Determine the (X, Y) coordinate at the center of the cell enclosing the given text.  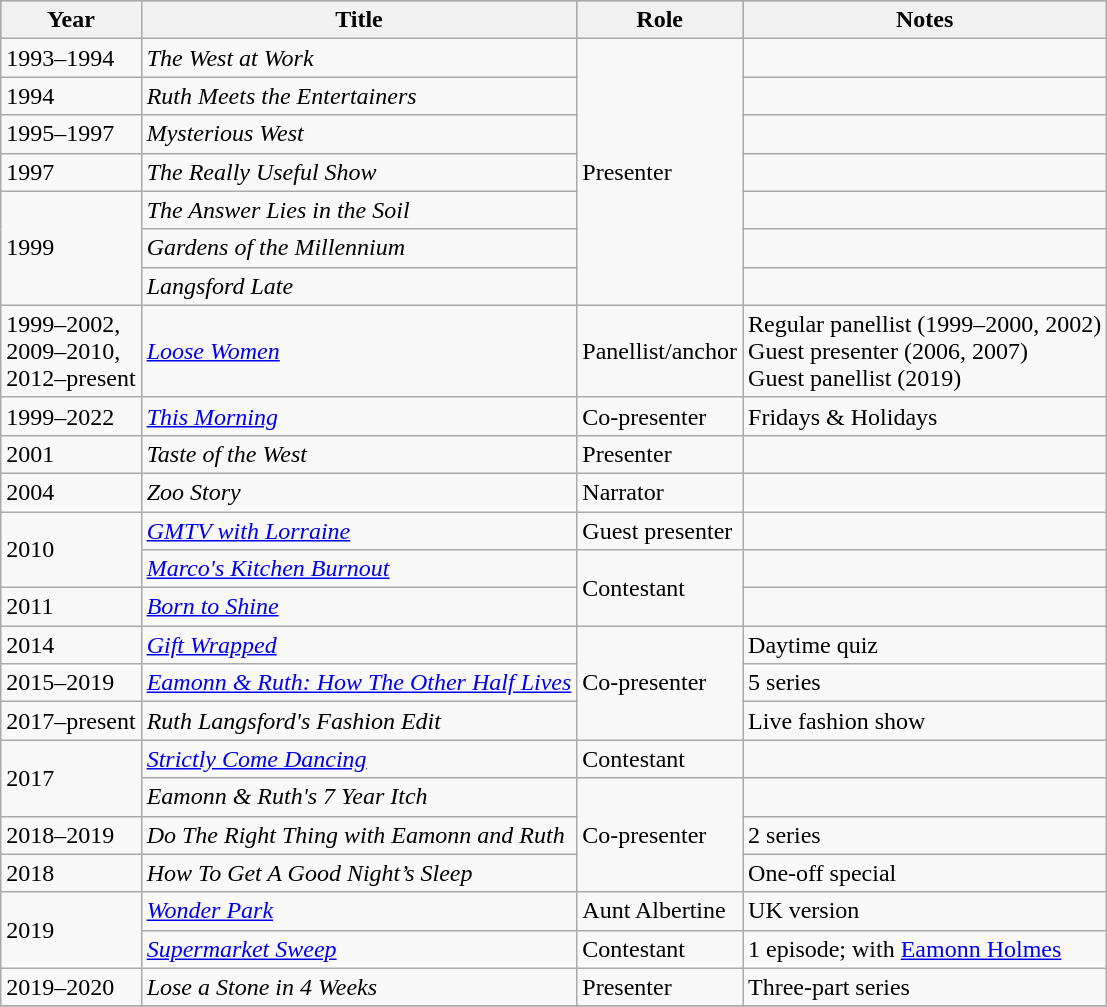
Marco's Kitchen Burnout (359, 569)
1994 (71, 96)
Eamonn & Ruth: How The Other Half Lives (359, 683)
2 series (925, 835)
Title (359, 20)
Year (71, 20)
Ruth Langsford's Fashion Edit (359, 721)
1999 (71, 248)
Loose Women (359, 351)
Do The Right Thing with Eamonn and Ruth (359, 835)
Notes (925, 20)
2019 (71, 930)
2011 (71, 607)
5 series (925, 683)
Wonder Park (359, 911)
Langsford Late (359, 286)
Taste of the West (359, 454)
1999–2022 (71, 416)
Live fashion show (925, 721)
Role (660, 20)
Ruth Meets the Entertainers (359, 96)
Fridays & Holidays (925, 416)
The West at Work (359, 58)
Narrator (660, 492)
2019–2020 (71, 987)
2010 (71, 550)
2015–2019 (71, 683)
How To Get A Good Night’s Sleep (359, 873)
2001 (71, 454)
Panellist/anchor (660, 351)
Gift Wrapped (359, 645)
Eamonn & Ruth's 7 Year Itch (359, 797)
Regular panellist (1999–2000, 2002)Guest presenter (2006, 2007)Guest panellist (2019) (925, 351)
The Really Useful Show (359, 172)
Mysterious West (359, 134)
2017–present (71, 721)
Three-part series (925, 987)
2018 (71, 873)
2014 (71, 645)
The Answer Lies in the Soil (359, 210)
Lose a Stone in 4 Weeks (359, 987)
Aunt Albertine (660, 911)
GMTV with Lorraine (359, 531)
One-off special (925, 873)
1999–2002,2009–2010,2012–present (71, 351)
Guest presenter (660, 531)
2018–2019 (71, 835)
Strictly Come Dancing (359, 759)
This Morning (359, 416)
UK version (925, 911)
Gardens of the Millennium (359, 248)
1995–1997 (71, 134)
1 episode; with Eamonn Holmes (925, 949)
Supermarket Sweep (359, 949)
Daytime quiz (925, 645)
1997 (71, 172)
2017 (71, 778)
1993–1994 (71, 58)
2004 (71, 492)
Born to Shine (359, 607)
Zoo Story (359, 492)
